Provide the [X, Y] coordinate of the cell's center where the given text is located.  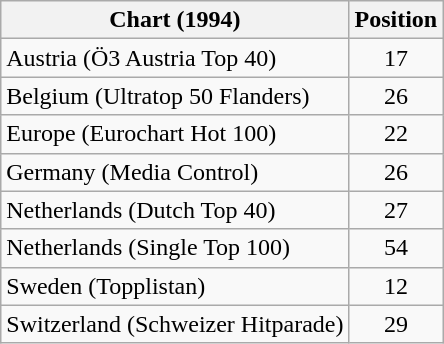
Austria (Ö3 Austria Top 40) [175, 58]
17 [396, 58]
12 [396, 286]
Netherlands (Dutch Top 40) [175, 210]
Belgium (Ultratop 50 Flanders) [175, 96]
22 [396, 134]
Position [396, 20]
29 [396, 324]
Switzerland (Schweizer Hitparade) [175, 324]
Chart (1994) [175, 20]
Sweden (Topplistan) [175, 286]
54 [396, 248]
Germany (Media Control) [175, 172]
Netherlands (Single Top 100) [175, 248]
Europe (Eurochart Hot 100) [175, 134]
27 [396, 210]
